Output the (x, y) coordinate of the center of the cell containing the given text.  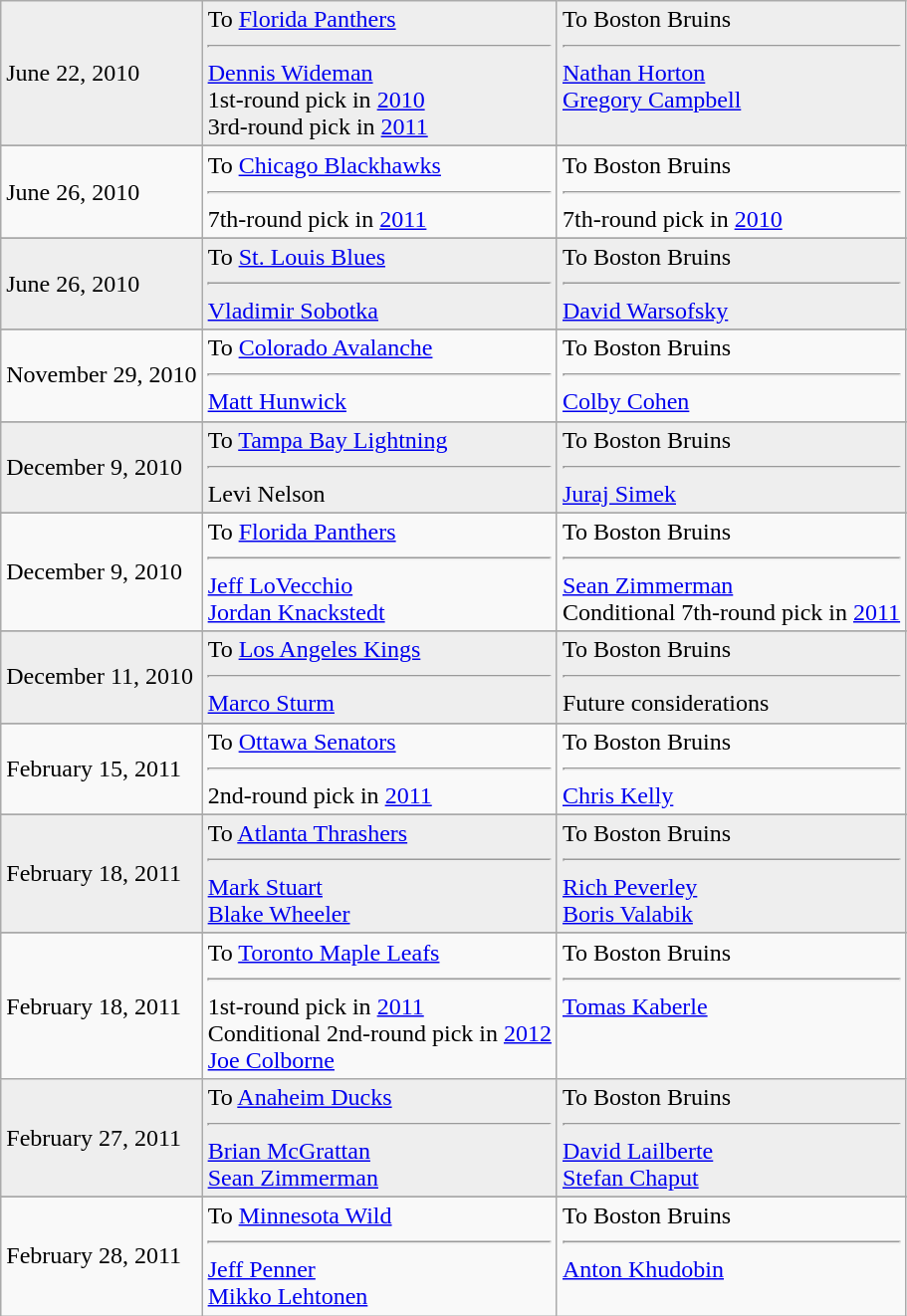
To Boston Bruins David Warsofsky (731, 284)
To Boston Bruins Chris Kelly (731, 768)
To Ottawa Senators 2nd-round pick in 2011 (379, 768)
November 29, 2010 (102, 375)
February 28, 2011 (102, 1256)
To Chicago Blackhawks 7th-round pick in 2011 (379, 192)
To Boston Bruins Anton Khudobin (731, 1256)
February 27, 2011 (102, 1137)
To Boston Bruins Future considerations (731, 677)
To Colorado Avalanche Matt Hunwick (379, 375)
February 15, 2011 (102, 768)
To St. Louis Blues Vladimir Sobotka (379, 284)
To Los Angeles Kings Marco Sturm (379, 677)
To Boston Bruins Colby Cohen (731, 375)
To Florida Panthers Jeff LoVecchioJordan Knackstedt (379, 571)
To Toronto Maple Leafs 1st-round pick in 2011Conditional 2nd-round pick in 2012Joe Colborne (379, 1005)
December 11, 2010 (102, 677)
To Florida Panthers Dennis Wideman1st-round pick in 20103rd-round pick in 2011 (379, 74)
To Boston Bruins Rich PeverleyBoris Valabik (731, 874)
To Boston Bruins Juraj Simek (731, 467)
To Minnesota Wild Jeff PennerMikko Lehtonen (379, 1256)
To Boston Bruins 7th-round pick in 2010 (731, 192)
To Tampa Bay Lightning Levi Nelson (379, 467)
To Boston Bruins Sean ZimmermanConditional 7th-round pick in 2011 (731, 571)
To Anaheim Ducks Brian McGrattanSean Zimmerman (379, 1137)
To Boston Bruins Nathan HortonGregory Campbell (731, 74)
June 22, 2010 (102, 74)
To Boston Bruins David LailberteStefan Chaput (731, 1137)
To Atlanta Thrashers Mark StuartBlake Wheeler (379, 874)
To Boston Bruins Tomas Kaberle (731, 1005)
